Capture the cell that displays the provided text and extract its [X, Y] central coordinate. 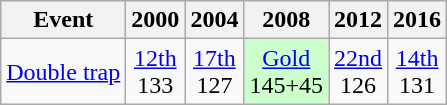
2008 [286, 20]
Double trap [64, 72]
2000 [156, 20]
14th131 [418, 72]
2004 [214, 20]
2016 [418, 20]
12th133 [156, 72]
Gold145+45 [286, 72]
2012 [358, 20]
22nd126 [358, 72]
17th127 [214, 72]
Event [64, 20]
